Detect which cell encompasses the target text, then output its (x, y) center coordinate. 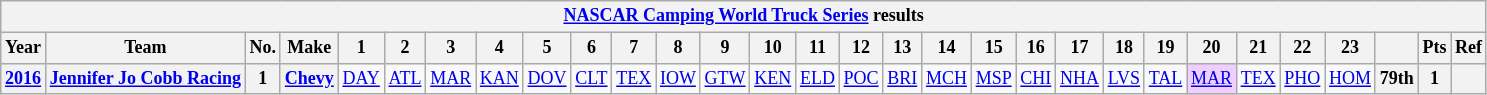
NASCAR Camping World Truck Series results (744, 16)
PHO (1302, 78)
Ref (1469, 48)
15 (994, 48)
3 (451, 48)
Year (24, 48)
13 (902, 48)
LVS (1124, 78)
6 (592, 48)
KAN (500, 78)
Make (309, 48)
CHI (1036, 78)
Jennifer Jo Cobb Racing (145, 78)
4 (500, 48)
CLT (592, 78)
Team (145, 48)
NHA (1080, 78)
19 (1165, 48)
DOV (547, 78)
IOW (678, 78)
21 (1258, 48)
20 (1212, 48)
GTW (725, 78)
MCH (947, 78)
BRI (902, 78)
ATL (405, 78)
KEN (773, 78)
16 (1036, 48)
TAL (1165, 78)
ELD (818, 78)
10 (773, 48)
22 (1302, 48)
Pts (1434, 48)
MSP (994, 78)
HOM (1350, 78)
7 (634, 48)
12 (861, 48)
17 (1080, 48)
POC (861, 78)
9 (725, 48)
No. (262, 48)
23 (1350, 48)
5 (547, 48)
8 (678, 48)
79th (1396, 78)
2016 (24, 78)
Chevy (309, 78)
DAY (361, 78)
14 (947, 48)
18 (1124, 48)
11 (818, 48)
2 (405, 48)
